Detect which cell encompasses the target text, then output its [X, Y] center coordinate. 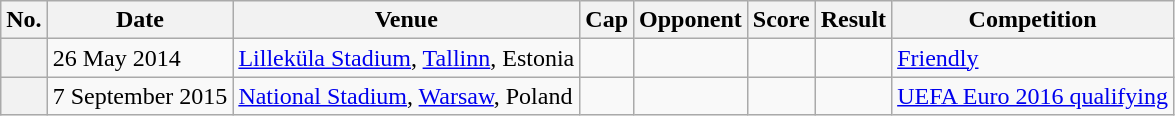
Venue [406, 20]
7 September 2015 [140, 96]
Date [140, 20]
26 May 2014 [140, 58]
Competition [1033, 20]
Cap [607, 20]
Result [853, 20]
Friendly [1033, 58]
UEFA Euro 2016 qualifying [1033, 96]
Lilleküla Stadium, Tallinn, Estonia [406, 58]
National Stadium, Warsaw, Poland [406, 96]
Opponent [691, 20]
No. [24, 20]
Score [781, 20]
